Search for the cell housing the specified text and yield its (x, y) center coordinate. 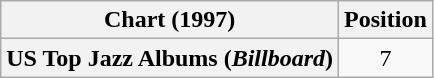
Position (386, 20)
US Top Jazz Albums (Billboard) (170, 58)
7 (386, 58)
Chart (1997) (170, 20)
